From the cell containing the given text, extract its center point as (x, y) coordinate. 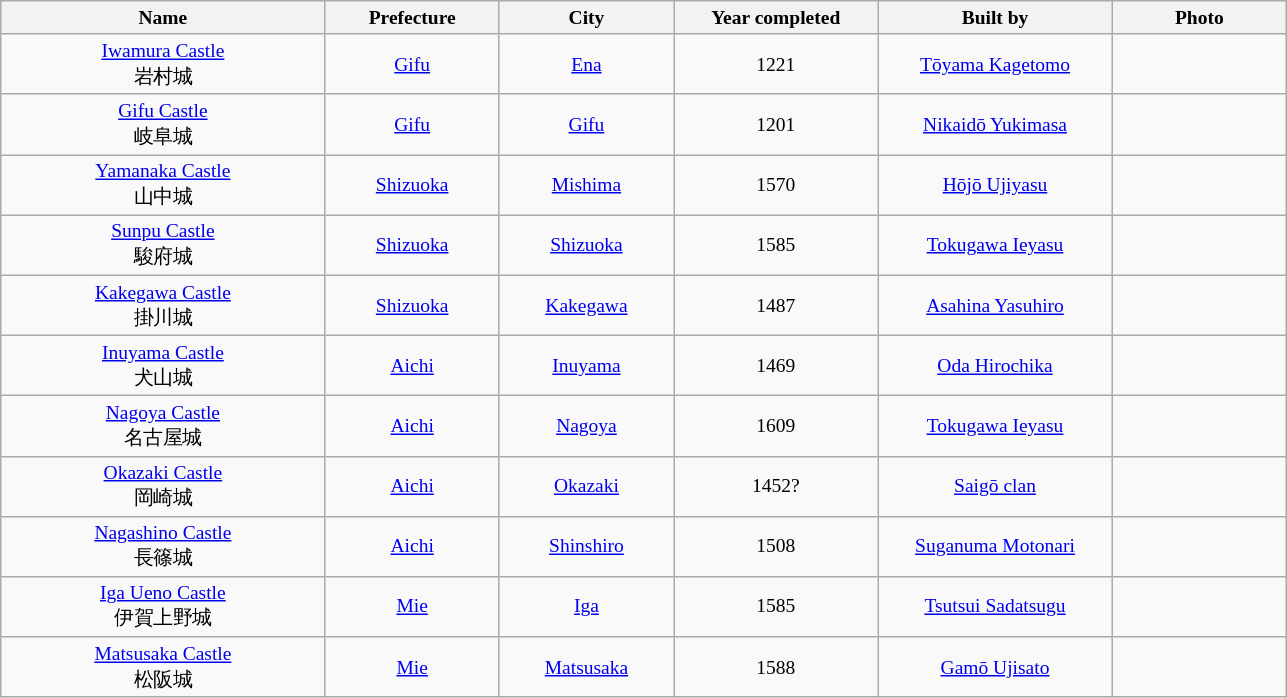
Iga Ueno Castle伊賀上野城 (163, 607)
Asahina Yasuhiro (995, 305)
1201 (776, 124)
1452? (776, 486)
Matsusaka (586, 667)
Nagoya Castle名古屋城 (163, 426)
1469 (776, 365)
Nikaidō Yukimasa (995, 124)
Mishima (586, 185)
1609 (776, 426)
Prefecture (412, 18)
1588 (776, 667)
Photo (1199, 18)
Inuyama (586, 365)
1487 (776, 305)
Kakegawa Castle掛川城 (163, 305)
Nagashino Castle長篠城 (163, 546)
1508 (776, 546)
1570 (776, 185)
Saigō clan (995, 486)
Sunpu Castle駿府城 (163, 245)
Matsusaka Castle松阪城 (163, 667)
Shinshiro (586, 546)
Oda Hirochika (995, 365)
Built by (995, 18)
City (586, 18)
Ena (586, 64)
Iwamura Castle岩村城 (163, 64)
Year completed (776, 18)
Okazaki (586, 486)
Okazaki Castle岡崎城 (163, 486)
Suganuma Motonari (995, 546)
1221 (776, 64)
Gamō Ujisato (995, 667)
Hōjō Ujiyasu (995, 185)
Name (163, 18)
Yamanaka Castle山中城 (163, 185)
Nagoya (586, 426)
Iga (586, 607)
Gifu Castle岐阜城 (163, 124)
Kakegawa (586, 305)
Tsutsui Sadatsugu (995, 607)
Inuyama Castle犬山城 (163, 365)
Tōyama Kagetomo (995, 64)
